Scan for the cell matching the given text and deliver its (X, Y) coordinate at center. 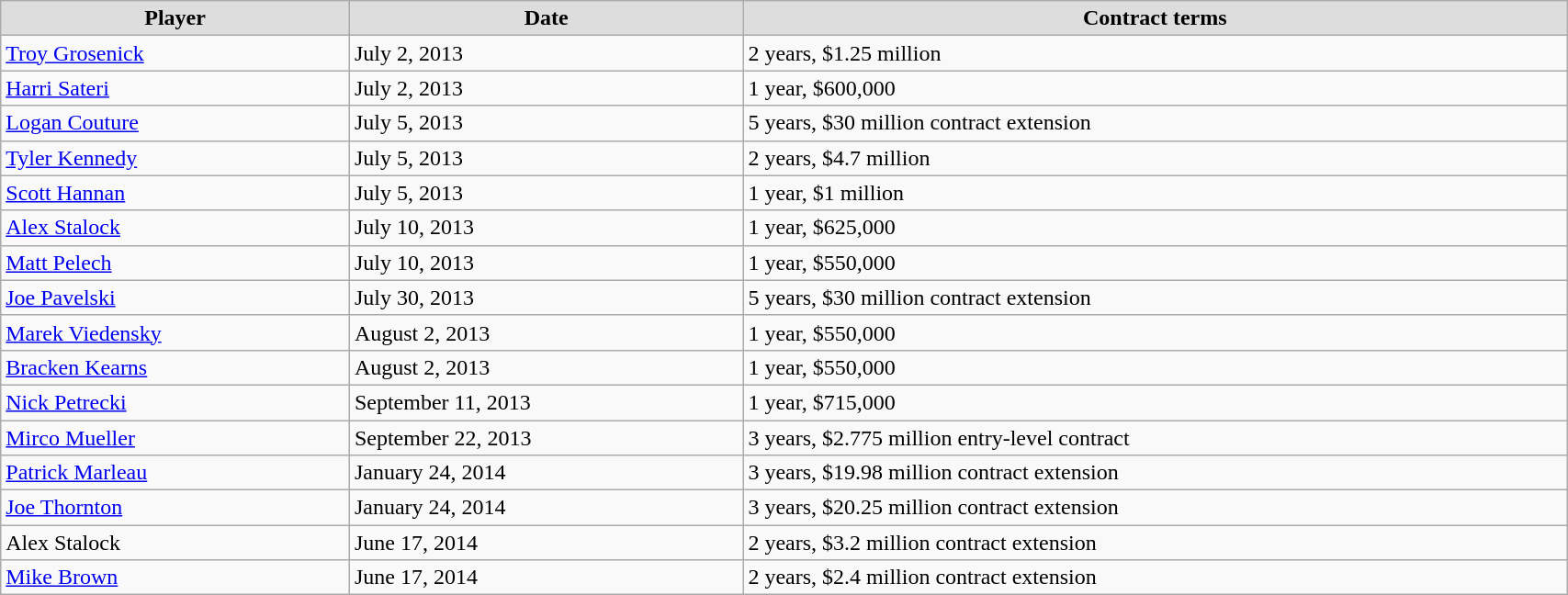
1 year, $1 million (1156, 193)
September 22, 2013 (546, 438)
2 years, $3.2 million contract extension (1156, 543)
1 year, $715,000 (1156, 402)
Date (546, 18)
Logan Couture (175, 123)
Joe Pavelski (175, 297)
July 30, 2013 (546, 297)
Troy Grosenick (175, 53)
Player (175, 18)
1 year, $625,000 (1156, 228)
Joe Thornton (175, 508)
Scott Hannan (175, 193)
Patrick Marleau (175, 473)
3 years, $19.98 million contract extension (1156, 473)
Tyler Kennedy (175, 158)
Bracken Kearns (175, 367)
1 year, $600,000 (1156, 88)
2 years, $1.25 million (1156, 53)
Nick Petrecki (175, 402)
2 years, $2.4 million contract extension (1156, 578)
Mirco Mueller (175, 438)
3 years, $2.775 million entry-level contract (1156, 438)
Marek Viedensky (175, 332)
Matt Pelech (175, 263)
Contract terms (1156, 18)
September 11, 2013 (546, 402)
3 years, $20.25 million contract extension (1156, 508)
Harri Sateri (175, 88)
Mike Brown (175, 578)
2 years, $4.7 million (1156, 158)
